Capture the cell that displays the provided text and extract its (x, y) central coordinate. 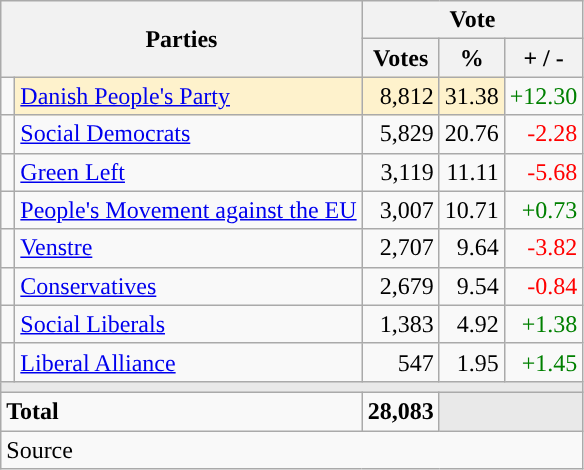
Votes (400, 58)
Venstre (188, 248)
-5.68 (544, 172)
Liberal Alliance (188, 362)
-2.28 (544, 134)
5,829 (400, 134)
+0.73 (544, 210)
-0.84 (544, 286)
-3.82 (544, 248)
Total (182, 411)
Green Left (188, 172)
+ / - (544, 58)
People's Movement against the EU (188, 210)
+12.30 (544, 96)
8,812 (400, 96)
10.71 (472, 210)
+1.38 (544, 324)
Source (292, 449)
2,679 (400, 286)
% (472, 58)
31.38 (472, 96)
9.64 (472, 248)
2,707 (400, 248)
28,083 (400, 411)
Parties (182, 39)
+1.45 (544, 362)
3,007 (400, 210)
1.95 (472, 362)
11.11 (472, 172)
Conservatives (188, 286)
1,383 (400, 324)
547 (400, 362)
20.76 (472, 134)
Social Liberals (188, 324)
Vote (472, 20)
4.92 (472, 324)
9.54 (472, 286)
3,119 (400, 172)
Danish People's Party (188, 96)
Social Democrats (188, 134)
